For the text-containing cell, return its midpoint in [x, y] coordinate format. 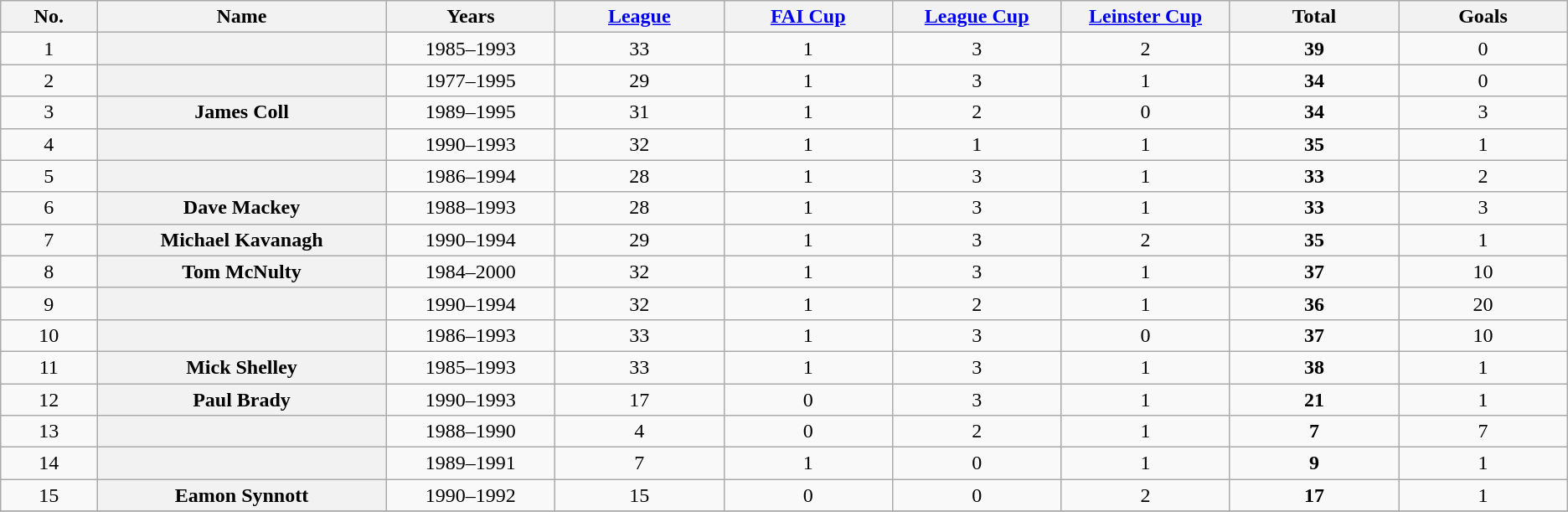
No. [49, 17]
1988–1990 [471, 432]
Paul Brady [241, 400]
Name [241, 17]
Tom McNulty [241, 272]
5 [49, 176]
31 [640, 112]
1984–2000 [471, 272]
Goals [1483, 17]
Mick Shelley [241, 367]
6 [49, 208]
1986–1993 [471, 335]
Total [1313, 17]
League Cup [977, 17]
Dave Mackey [241, 208]
39 [1313, 49]
Years [471, 17]
League [640, 17]
FAI Cup [807, 17]
1989–1991 [471, 463]
1989–1995 [471, 112]
Michael Kavanagh [241, 240]
Leinster Cup [1146, 17]
Eamon Synnott [241, 495]
1977–1995 [471, 80]
36 [1313, 303]
14 [49, 463]
1990–1992 [471, 495]
8 [49, 272]
1986–1994 [471, 176]
12 [49, 400]
11 [49, 367]
21 [1313, 400]
38 [1313, 367]
1988–1993 [471, 208]
20 [1483, 303]
13 [49, 432]
James Coll [241, 112]
